Find where the given text appears and provide that cell's center as [x, y] coordinate. 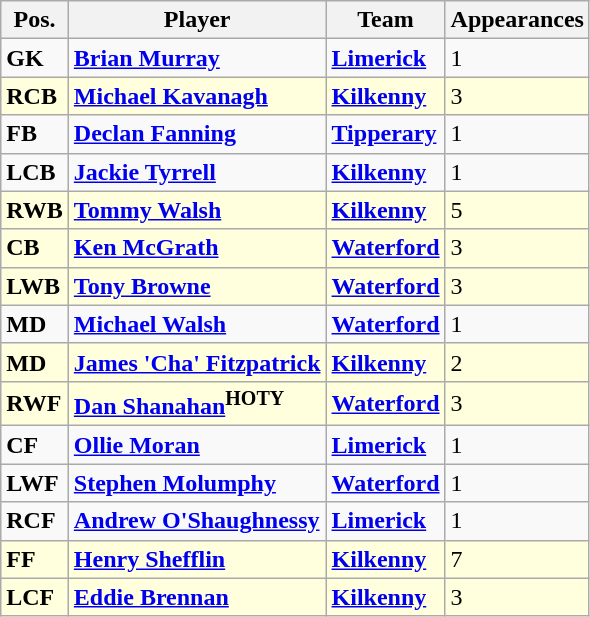
LCF [35, 597]
2 [517, 362]
RWF [35, 404]
Michael Kavanagh [197, 96]
Jackie Tyrrell [197, 172]
Declan Fanning [197, 134]
Dan ShanahanHOTY [197, 404]
Michael Walsh [197, 324]
Tommy Walsh [197, 210]
RCF [35, 521]
Player [197, 20]
Henry Shefflin [197, 559]
LCB [35, 172]
LWF [35, 483]
Brian Murray [197, 58]
5 [517, 210]
CB [35, 248]
CF [35, 445]
Appearances [517, 20]
Tony Browne [197, 286]
Ollie Moran [197, 445]
Eddie Brennan [197, 597]
Andrew O'Shaughnessy [197, 521]
RCB [35, 96]
Ken McGrath [197, 248]
GK [35, 58]
FB [35, 134]
Tipperary [386, 134]
Team [386, 20]
James 'Cha' Fitzpatrick [197, 362]
7 [517, 559]
Pos. [35, 20]
Stephen Molumphy [197, 483]
FF [35, 559]
LWB [35, 286]
RWB [35, 210]
